Find where the given text appears and provide that cell's center as [x, y] coordinate. 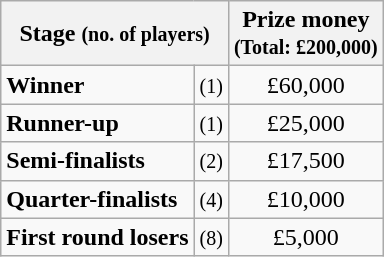
(2) [211, 161]
Semi-finalists [98, 161]
£25,000 [306, 123]
Winner [98, 85]
(8) [211, 237]
£17,500 [306, 161]
First round losers [98, 237]
£60,000 [306, 85]
(4) [211, 199]
Runner-up [98, 123]
Prize money(Total: £200,000) [306, 34]
£5,000 [306, 237]
£10,000 [306, 199]
Quarter-finalists [98, 199]
Stage (no. of players) [115, 34]
